Search for the cell housing the specified text and yield its (X, Y) center coordinate. 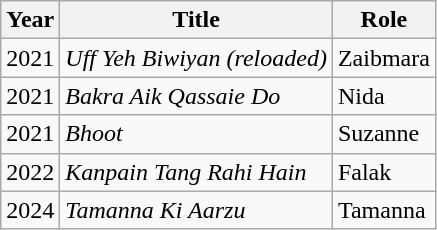
Suzanne (384, 134)
Bhoot (196, 134)
Falak (384, 172)
Tamanna Ki Aarzu (196, 210)
Nida (384, 96)
Year (30, 20)
Role (384, 20)
Bakra Aik Qassaie Do (196, 96)
Kanpain Tang Rahi Hain (196, 172)
2022 (30, 172)
Uff Yeh Biwiyan (reloaded) (196, 58)
Title (196, 20)
Tamanna (384, 210)
Zaibmara (384, 58)
2024 (30, 210)
